For the text-containing cell, return its midpoint in (x, y) coordinate format. 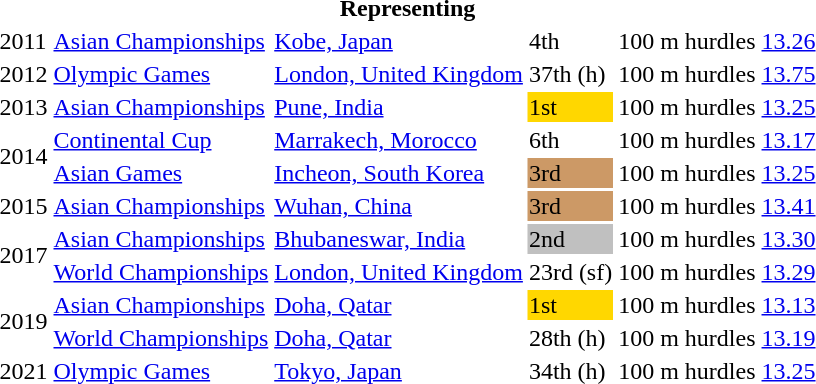
6th (570, 140)
Marrakech, Morocco (399, 140)
Asian Games (161, 173)
23rd (sf) (570, 272)
Wuhan, China (399, 206)
2nd (570, 239)
Bhubaneswar, India (399, 239)
37th (h) (570, 74)
Incheon, South Korea (399, 173)
4th (570, 41)
Pune, India (399, 107)
Continental Cup (161, 140)
Kobe, Japan (399, 41)
28th (h) (570, 338)
Olympic Games (161, 74)
